Return the [X, Y] coordinate for the center point of the cell that contains the specified text.  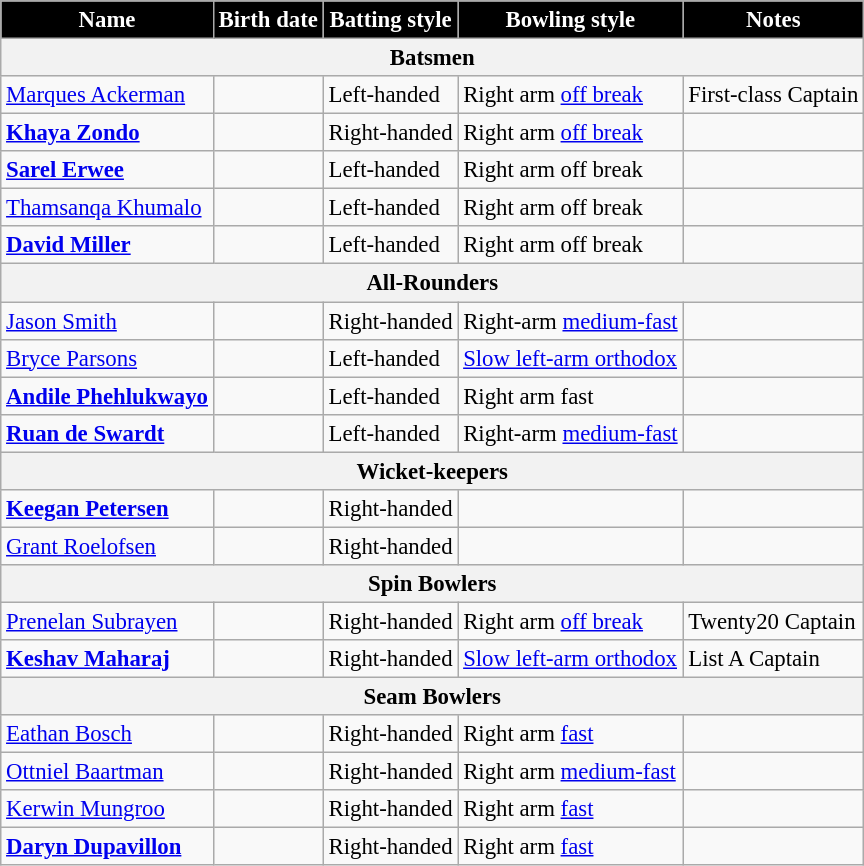
Name [108, 20]
Prenelan Subrayen [108, 621]
Seam Bowlers [432, 697]
Eathan Bosch [108, 734]
Thamsanqa Khumalo [108, 208]
Khaya Zondo [108, 133]
Wicket-keepers [432, 471]
Ruan de Swardt [108, 433]
Andile Phehlukwayo [108, 396]
Grant Roelofsen [108, 546]
Keshav Maharaj [108, 659]
Ottniel Baartman [108, 772]
Birth date [268, 20]
First-class Captain [774, 95]
Sarel Erwee [108, 170]
Jason Smith [108, 321]
All-Rounders [432, 283]
Kerwin Mungroo [108, 809]
Keegan Petersen [108, 509]
Daryn Dupavillon [108, 847]
Twenty20 Captain [774, 621]
Notes [774, 20]
Bowling style [570, 20]
Bryce Parsons [108, 358]
Batting style [390, 20]
List A Captain [774, 659]
Right arm medium-fast [570, 772]
Marques Ackerman [108, 95]
David Miller [108, 245]
Batsmen [432, 58]
Spin Bowlers [432, 584]
